Identify which cell holds the provided text, then report its (X, Y) central coordinate. 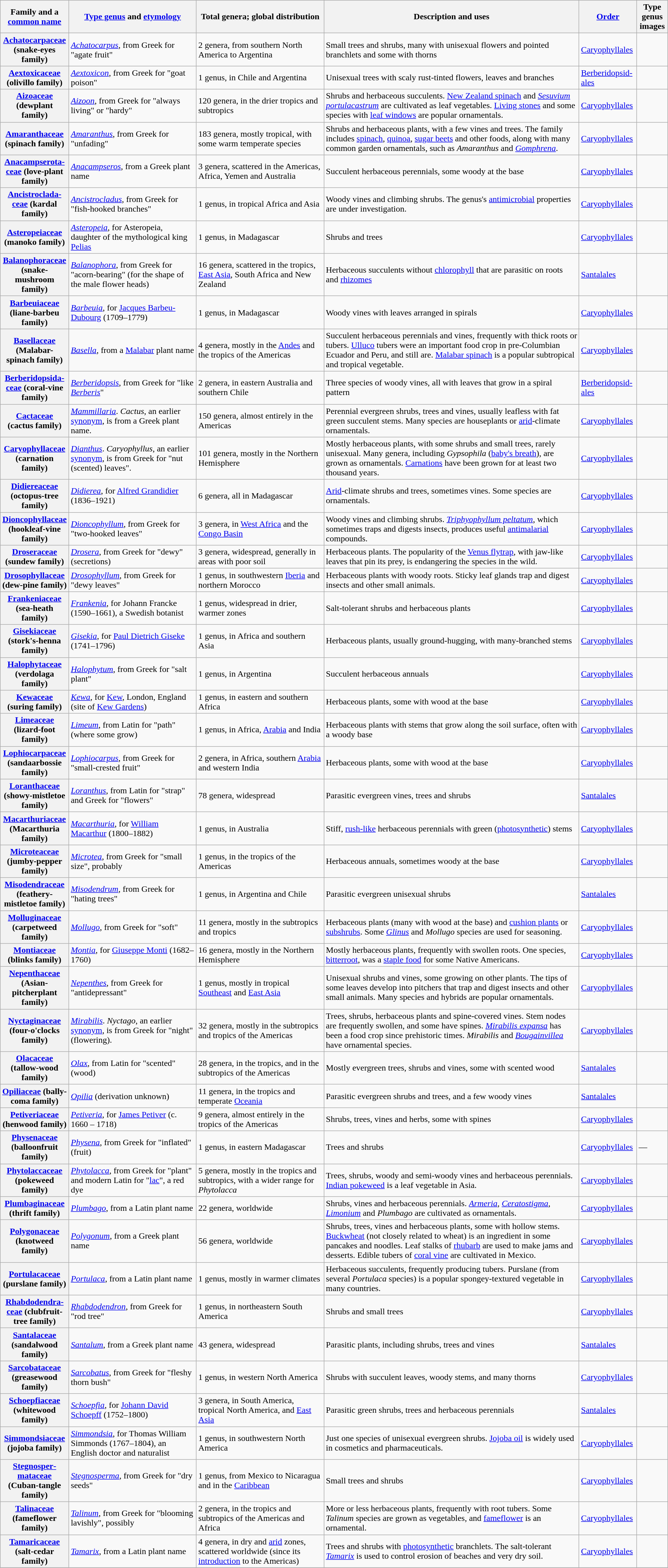
Shrubs with succulent leaves, woody stems, and many thorns (452, 1377)
Asteropeia, for Asteropeia, daughter of the mythological king Pelias (133, 237)
1 genus, in Africa and southern Asia (260, 641)
Molluginaceae (carpetweed family) (35, 927)
78 genera, widespread (260, 795)
Order (608, 17)
32 genera, mostly in the subtropics and tropics of the Americas (260, 1031)
2 genera, in eastern Australia and southern Chile (260, 388)
Gisekia, for Paul Dietrich Giseke (1741–1796) (133, 641)
1 genus, in eastern Madagascar (260, 1147)
2 genera, from southern North America to Argentina (260, 50)
Mirabilis. Nyctago, an earlier synonym, is from Greek for "night" (flowering). (133, 1031)
Berberidopsis, from Greek for "like Berberis" (133, 388)
Kewa, for Kew, London, England (site of Kew Gardens) (133, 702)
Balanophora, from Greek for "acorn-bearing" (for the shape of the male flower heads) (133, 275)
1 genus, in the tropics of the Americas (260, 861)
Anacampseros, from a Greek plant name (133, 171)
Lophiocarpa­ceae (sandaarbossie family) (35, 763)
Loranthus, from Latin for "strap" and Greek for "flowers" (133, 795)
Parasitic evergreen unisexual shrubs (452, 894)
Petiveria, for James Petiver (c. 1660 – 1718) (133, 1119)
Physenaceae (balloonfruit family) (35, 1147)
Succulent herbaceous perennials, some woody at the base (452, 171)
Just one species of unisexual evergreen shrubs. Jojoba oil is widely used in cosmetics and pharmaceuticals. (452, 1443)
Herbaceous annuals, sometimes woody at the base (452, 861)
1 genus, in southwestern North America (260, 1443)
1 genus, in eastern and southern Africa (260, 702)
Tamaricaceae (salt-cedar family) (35, 1551)
Talinum, from Greek for "blooming lavishly", possibly (133, 1518)
Anacampserota­ceae (love-plant family) (35, 171)
— (652, 1147)
Herbaceous plants with woody roots. Sticky leaf glands trap and digest insects and other small animals. (452, 580)
Stegnosper­mataceae (Cuban-tangle family) (35, 1481)
Description and uses (452, 17)
Amaranthaceae (spinach family) (35, 138)
Aizoaceae (dewplant family) (35, 106)
Caryophyllaceae (carnation family) (35, 458)
Drosera, from Greek for "dewy" (secretions) (133, 557)
Mollugo, from Greek for "soft" (133, 927)
1 genus, in Argentina and Chile (260, 894)
Phytolacca, from Greek for "plant" and modern Latin for "lac", a red dye (133, 1180)
Stegnosperma, from Greek for "dry seeds" (133, 1481)
11 genera, in the tropics and temperate Oceania (260, 1096)
Microteaceae (jumby-pepper family) (35, 861)
Halophytaceae (verdolaga family) (35, 674)
Limeum, from Latin for "path" (where some grow) (133, 730)
Shrubs, vines and herbaceous perennials. Armeria, Ceratostigma, Limonium and Plumbago are cultivated as ornamentals. (452, 1208)
1 genus, in Australia (260, 828)
More or less herbaceous plants, frequently with root tubers. Some Talinum species are grown as vegetables, and fameflower is an ornamental. (452, 1518)
Didierea, for Alfred Grandidier (1836–1921) (133, 496)
Aextoxicaceae (olivillo family) (35, 78)
22 genera, worldwide (260, 1208)
Shrubs, trees, vines and herbs, some with spines (452, 1119)
Olacaceae (tallow-wood family) (35, 1068)
1 genus, in Argentina (260, 674)
Woody vines and climbing shrubs. The genus's antimicrobial properties are under investigation. (452, 204)
Plumbago, from a Latin plant name (133, 1208)
Opilia (derivation unknown) (133, 1096)
1 genus, in tropical Africa and Asia (260, 204)
Barbeuiaceae (liane-barbeu family) (35, 312)
Parasitic evergreen vines, trees and shrubs (452, 795)
1 genus, mostly in warmer climates (260, 1279)
Limeaceae (lizard-foot family) (35, 730)
Total genera; global distribution (260, 17)
Santalaceae (sandalwood family) (35, 1344)
16 genera, mostly in the Northern Hemisphere (260, 955)
Polygonaceae (knotweed family) (35, 1241)
Simmondsia, for Thomas William Simmonds (1767–1804), an English doctor and naturalist (133, 1443)
Nepenthes, from Greek for "antidepressant" (133, 988)
1 genus, in western North America (260, 1377)
Three species of woody vines, all with leaves that grow in a spiral pattern (452, 388)
Trees, shrubs, woody and semi-woody vines and herbaceous perennials. Indian pokeweed is a leaf vegetable in Asia. (452, 1180)
Achatocarpus, from Greek for "agate fruit" (133, 50)
183 genera, mostly tropical, with some warm temperate species (260, 138)
1 genus, in Africa, Arabia and India (260, 730)
Macarthuriaceae (Macarthuria family) (35, 828)
Frankeniaceae (sea-heath family) (35, 608)
Stiff, rush-like herbaceous perennials with green (photosynthetic) stems (452, 828)
Dioncophyllum, from Greek for "two-hooked leaves" (133, 529)
Mostly evergreen trees, shrubs and vines, some with scented wood (452, 1068)
43 genera, widespread (260, 1344)
Sarcobatus, from Greek for "fleshy thorn bush" (133, 1377)
16 genera, scattered in the tropics, East Asia, South Africa and New Zealand (260, 275)
1 genus, in southwestern Iberia and northern Morocco (260, 580)
Drosophyllum, from Greek for "dewy leaves" (133, 580)
Nepenthaceae (Asian-pitcherplant family) (35, 988)
6 genera, all in Madagascar (260, 496)
Montia, for Giuseppe Monti (1682–1760) (133, 955)
Droseraceae (sundew family) (35, 557)
Cactaceae (cactus family) (35, 420)
150 genera, almost entirely in the Americas (260, 420)
Microtea, from Greek for "small size", probably (133, 861)
Portulacaceae (purslane family) (35, 1279)
Salt-tolerant shrubs and herbaceous plants (452, 608)
3 genera, scattered in the Americas, Africa, Yemen and Australia (260, 171)
9 genera, almost entirely in the tropics of the Americas (260, 1119)
Arid-climate shrubs and trees, sometimes vines. Some species are ornamentals. (452, 496)
Woody vines and climbing shrubs. Triphyophyllum peltatum, which sometimes traps and digests insects, produces useful antimalarial compounds. (452, 529)
3 genera, widespread, generally in areas with poor soil (260, 557)
Drosophyllaceae (dew-pine family) (35, 580)
Herbaceous plants. The popularity of the Venus flytrap, with jaw-like leaves that pin its prey, is endangering the species in the wild. (452, 557)
Misodendrum, from Greek for "hating trees" (133, 894)
Small trees and shrubs, many with unisexual flowers and pointed branchlets and some with thorns (452, 50)
101 genera, mostly in the Northern Hemisphere (260, 458)
2 genera, in the tropics and subtropics of the Americas and Africa (260, 1518)
Olax, from Latin for "scented" (wood) (133, 1068)
Misodendraceae (feathery-mistletoe family) (35, 894)
Halophytum, from Greek for "salt plant" (133, 674)
Santalum, from a Greek plant name (133, 1344)
3 genera, in West Africa and the Congo Basin (260, 529)
Woody vines with leaves arranged in spirals (452, 312)
Simmondsia­ceae (jojoba family) (35, 1443)
Shrubs and small trees (452, 1311)
1 genus, in northeastern South America (260, 1311)
Montiaceae (blinks family) (35, 955)
Basellaceae (Malabar-spinach family) (35, 350)
Polygonum, from a Greek plant name (133, 1241)
Schoepfiaceae (whitewood family) (35, 1410)
Asteropeiaceae (manoko family) (35, 237)
3 genera, in South America, tropical North America, and East Asia (260, 1410)
4 genera, mostly in the Andes and the tropics of the Americas (260, 350)
Lophiocarpus, from Greek for "small-crested fruit" (133, 763)
Portulaca, from a Latin plant name (133, 1279)
Kewaceae (suring family) (35, 702)
Amaranthus, from Greek for "unfading" (133, 138)
Loranthaceae (showy-mistletoe family) (35, 795)
Trees and shrubs with photosynthetic branchlets. The salt-tolerant Tamarix is used to control erosion of beaches and very dry soil. (452, 1551)
Herbaceous plants with stems that grow along the soil surface, often with a woody base (452, 730)
Succulent herbaceous annuals (452, 674)
Herbaceous succulents without chlorophyll that are parasitic on roots and rhizomes (452, 275)
1 genus, in Chile and Argentina (260, 78)
Plumbaginaceae (thrift family) (35, 1208)
Shrubs and trees (452, 237)
Physena, from Greek for "inflated" (fruit) (133, 1147)
Macarthuria, for William Macarthur (1800–1882) (133, 828)
Ancistroclada­ceae (kardal family) (35, 204)
56 genera, worldwide (260, 1241)
Schoepfia, for Johann David Schoepff (1752–1800) (133, 1410)
1 genus, from Mexico to Nicaragua and in the Caribbean (260, 1481)
Herbaceous plants (many with wood at the base) and cushion plants or subshrubs. Some Glinus and Mollugo species are used for seasoning. (452, 927)
Parasitic evergreen shrubs and trees, and a few woody vines (452, 1096)
1 genus, widespread in drier, warmer zones (260, 608)
Herbaceous plants, usually ground-hugging, with many-branched stems (452, 641)
Talinaceae (fameflower family) (35, 1518)
Dianthus. Caryophyllus, an earlier synonym, is from Greek for "nut (scented) leaves". (133, 458)
Unisexual trees with scaly rust-tinted flowers, leaves and branches (452, 78)
Aextoxicon, from Greek for "goat poison" (133, 78)
28 genera, in the tropics, and in the subtropics of the Americas (260, 1068)
11 genera, mostly in the subtropics and tropics (260, 927)
Ancistrocladus, from Greek for "fish-hooked branches" (133, 204)
Trees and shrubs (452, 1147)
4 genera, in dry and arid zones, scattered worldwide (since its introduction to the Americas) (260, 1551)
Opiliaceae (bally-coma family) (35, 1096)
Phytolaccaceae (pokeweed family) (35, 1180)
Dioncophylla­ceae (hookleaf-vine family) (35, 529)
Small trees and shrubs (452, 1481)
Rhabdodendra­ceae (clubfruit-tree family) (35, 1311)
5 genera, mostly in the tropics and subtropics, with a wider range for Phytolacca (260, 1180)
Mammillaria. Cactus, an earlier synonym, is from a Greek plant name. (133, 420)
Tamarix, from a Latin plant name (133, 1551)
1 genus, mostly in tropical Southeast and East Asia (260, 988)
Type genus images (652, 17)
Nyctaginaceae (four-o'clocks family) (35, 1031)
Type genus and etymology (133, 17)
Parasitic green shrubs, trees and herbaceous perennials (452, 1410)
2 genera, in Africa, southern Arabia and western India (260, 763)
Frankenia, for Johann Francke (1590–1661), a Swedish botanist (133, 608)
Mostly herbaceous plants, frequently with swollen roots. One species, bitterroot, was a staple food for some Native Americans. (452, 955)
Balanophora­ceae (snake-mushroom family) (35, 275)
Petiveriaceae (henwood family) (35, 1119)
Parasitic plants, including shrubs, trees and vines (452, 1344)
Achatocarpa­ceae (snake-eyes family) (35, 50)
Basella, from a Malabar plant name (133, 350)
Family and a common name (35, 17)
Barbeuia, for Jacques Barbeu-Dubourg (1709–1779) (133, 312)
Sarcobataceae (greasewood family) (35, 1377)
120 genera, in the drier tropics and subtropics (260, 106)
Aizoon, from Greek for "always living" or "hardy" (133, 106)
Gisekiaceae (stork's-henna family) (35, 641)
Didiereaceae (octopus-tree family) (35, 496)
Rhabdodendron, from Greek for "rod tree" (133, 1311)
Berberidopsida­ceae (coral-vine family) (35, 388)
